Identify which cell holds the provided text, then report its [x, y] central coordinate. 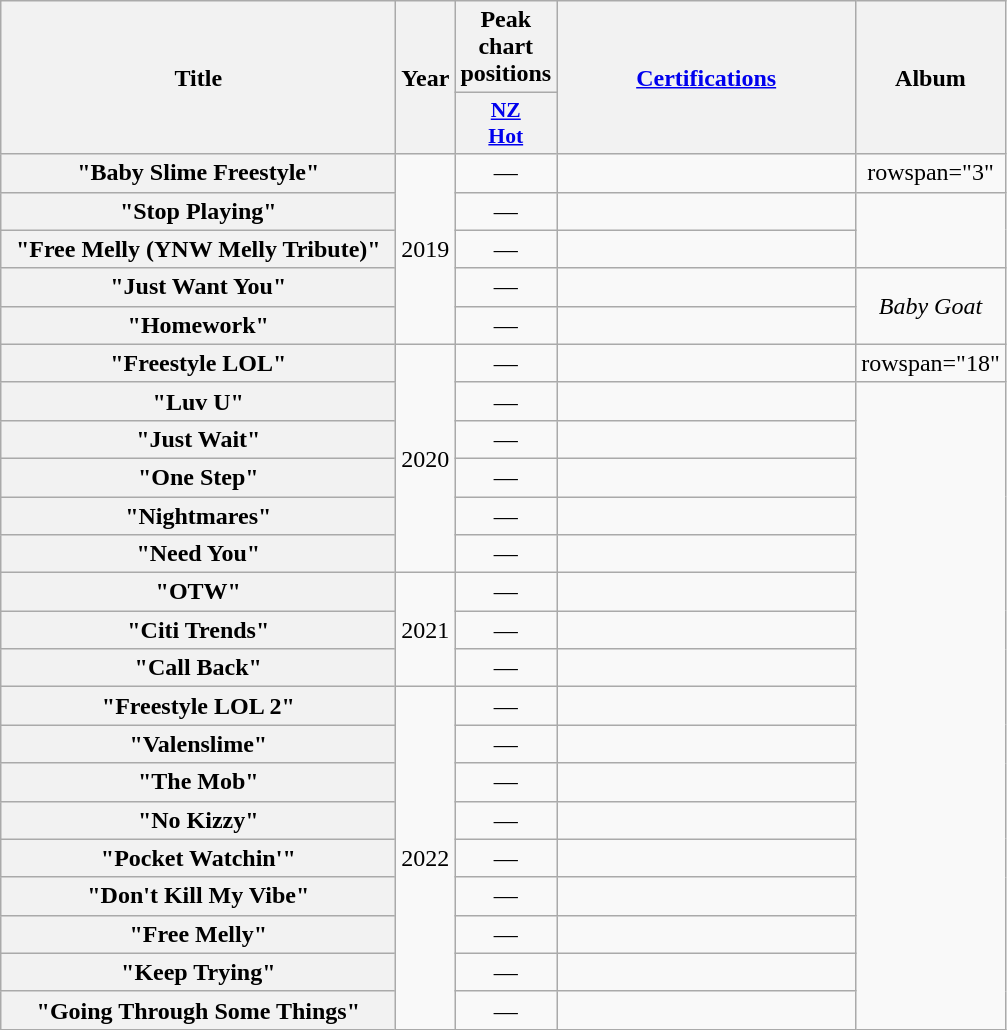
Certifications [706, 78]
"Don't Kill My Vibe" [198, 896]
"Nightmares" [198, 515]
"Just Wait" [198, 439]
Peak chart positions [506, 47]
Album [931, 78]
2019 [426, 249]
"Pocket Watchin'" [198, 858]
"Freestyle LOL 2" [198, 706]
"Keep Trying" [198, 972]
"Just Want You" [198, 287]
Baby Goat [931, 306]
NZHot [506, 124]
"The Mob" [198, 782]
"Stop Playing" [198, 211]
rowspan="18" [931, 363]
2021 [426, 630]
"Freestyle LOL" [198, 363]
"Citi Trends" [198, 630]
"Call Back" [198, 668]
"OTW" [198, 592]
"Luv U" [198, 401]
Year [426, 78]
"Need You" [198, 554]
rowspan="3" [931, 173]
"Homework" [198, 325]
2020 [426, 458]
"Baby Slime Freestyle" [198, 173]
Title [198, 78]
"Free Melly (YNW Melly Tribute)" [198, 249]
"Free Melly" [198, 934]
"One Step" [198, 477]
"Going Through Some Things" [198, 1010]
"Valenslime" [198, 744]
2022 [426, 858]
"No Kizzy" [198, 820]
